Detect which cell encompasses the target text, then output its [X, Y] center coordinate. 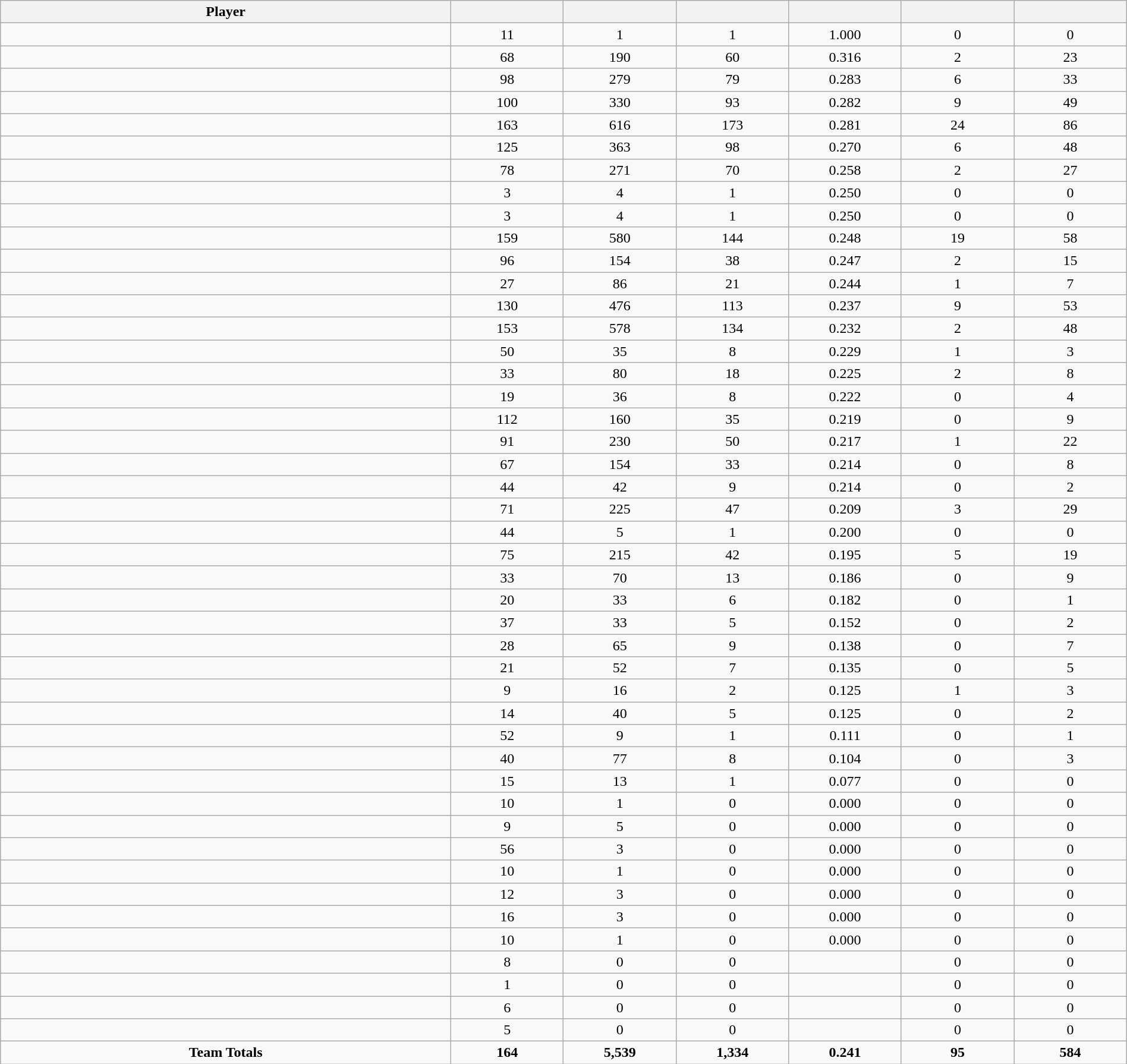
0.135 [845, 668]
616 [619, 125]
11 [508, 34]
153 [508, 329]
0.152 [845, 622]
163 [508, 125]
0.077 [845, 781]
0.104 [845, 758]
0.232 [845, 329]
0.138 [845, 645]
144 [732, 238]
0.248 [845, 238]
60 [732, 57]
68 [508, 57]
96 [508, 260]
95 [957, 1053]
0.111 [845, 736]
77 [619, 758]
93 [732, 102]
0.237 [845, 306]
67 [508, 464]
215 [619, 555]
159 [508, 238]
0.222 [845, 396]
363 [619, 147]
56 [508, 849]
58 [1070, 238]
0.219 [845, 419]
0.186 [845, 577]
0.229 [845, 351]
24 [957, 125]
0.258 [845, 170]
0.200 [845, 532]
37 [508, 622]
36 [619, 396]
71 [508, 509]
164 [508, 1053]
230 [619, 442]
0.195 [845, 555]
38 [732, 260]
Player [226, 12]
113 [732, 306]
0.244 [845, 284]
100 [508, 102]
0.316 [845, 57]
134 [732, 329]
23 [1070, 57]
578 [619, 329]
0.283 [845, 80]
22 [1070, 442]
279 [619, 80]
0.241 [845, 1053]
580 [619, 238]
225 [619, 509]
75 [508, 555]
0.225 [845, 374]
28 [508, 645]
584 [1070, 1053]
18 [732, 374]
476 [619, 306]
0.282 [845, 102]
91 [508, 442]
271 [619, 170]
112 [508, 419]
160 [619, 419]
0.182 [845, 600]
Team Totals [226, 1053]
0.281 [845, 125]
1.000 [845, 34]
80 [619, 374]
0.270 [845, 147]
330 [619, 102]
12 [508, 894]
29 [1070, 509]
79 [732, 80]
47 [732, 509]
130 [508, 306]
173 [732, 125]
14 [508, 713]
190 [619, 57]
53 [1070, 306]
0.217 [845, 442]
20 [508, 600]
65 [619, 645]
1,334 [732, 1053]
0.209 [845, 509]
5,539 [619, 1053]
0.247 [845, 260]
78 [508, 170]
125 [508, 147]
49 [1070, 102]
